Capture the cell that displays the provided text and extract its [X, Y] central coordinate. 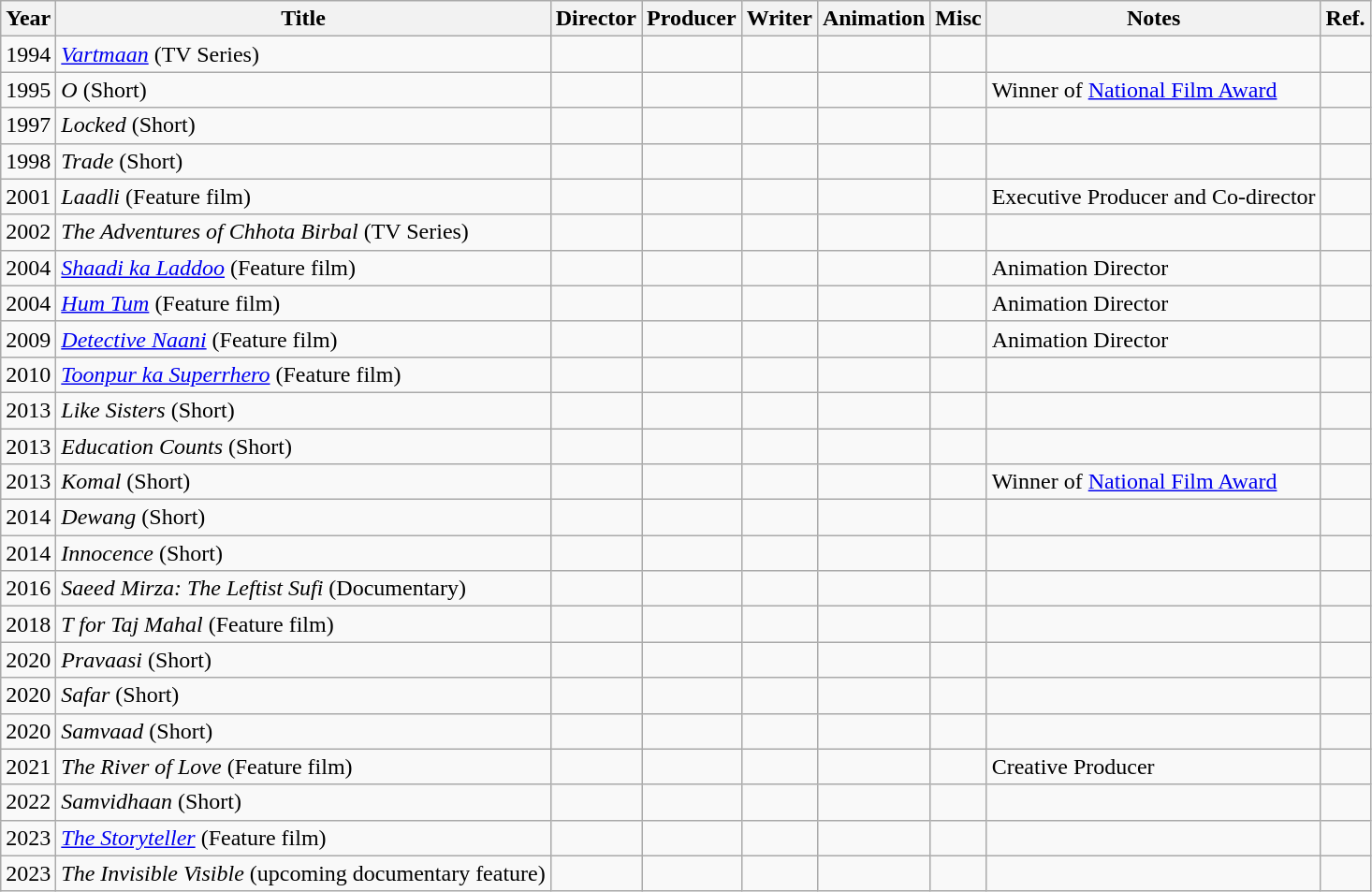
2016 [28, 589]
1994 [28, 54]
Trade (Short) [303, 161]
Notes [1153, 19]
1998 [28, 161]
Toonpur ka Superrhero (Feature film) [303, 374]
Samvidhaan (Short) [303, 802]
Safar (Short) [303, 695]
The River of Love (Feature film) [303, 767]
2009 [28, 339]
Pravaasi (Short) [303, 660]
The Invisible Visible (upcoming documentary feature) [303, 873]
1997 [28, 125]
Writer [779, 19]
Vartmaan (TV Series) [303, 54]
2002 [28, 232]
Detective Naani (Feature film) [303, 339]
Like Sisters (Short) [303, 410]
Komal (Short) [303, 482]
The Adventures of Chhota Birbal (TV Series) [303, 232]
Saeed Mirza: The Leftist Sufi (Documentary) [303, 589]
2018 [28, 624]
Title [303, 19]
Producer [693, 19]
Locked (Short) [303, 125]
Dewang (Short) [303, 518]
The Storyteller (Feature film) [303, 838]
Director [595, 19]
1995 [28, 90]
Year [28, 19]
Misc [958, 19]
Hum Tum (Feature film) [303, 303]
Shaadi ka Laddoo (Feature film) [303, 268]
Education Counts (Short) [303, 446]
2022 [28, 802]
Creative Producer [1153, 767]
Innocence (Short) [303, 553]
Executive Producer and Co-director [1153, 197]
2001 [28, 197]
O (Short) [303, 90]
2010 [28, 374]
2021 [28, 767]
Ref. [1346, 19]
Samvaad (Short) [303, 731]
Laadli (Feature film) [303, 197]
T for Taj Mahal (Feature film) [303, 624]
Animation [873, 19]
